Identify which cell holds the provided text, then report its (x, y) central coordinate. 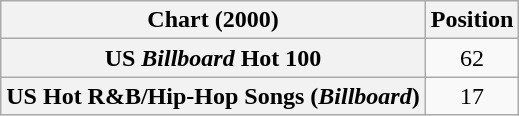
Chart (2000) (213, 20)
US Billboard Hot 100 (213, 58)
Position (472, 20)
17 (472, 96)
62 (472, 58)
US Hot R&B/Hip-Hop Songs (Billboard) (213, 96)
